Capture the cell that displays the provided text and extract its (x, y) central coordinate. 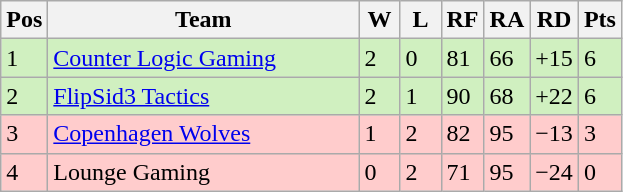
Team (204, 20)
W (380, 20)
FlipSid3 Tactics (204, 96)
68 (507, 96)
RA (507, 20)
Pts (600, 20)
L (420, 20)
RF (462, 20)
+15 (554, 58)
−24 (554, 172)
Lounge Gaming (204, 172)
Copenhagen Wolves (204, 134)
RD (554, 20)
82 (462, 134)
Pos (24, 20)
66 (507, 58)
90 (462, 96)
Counter Logic Gaming (204, 58)
−13 (554, 134)
71 (462, 172)
4 (24, 172)
+22 (554, 96)
81 (462, 58)
